Return the (X, Y) coordinate for the center point of the cell that contains the specified text.  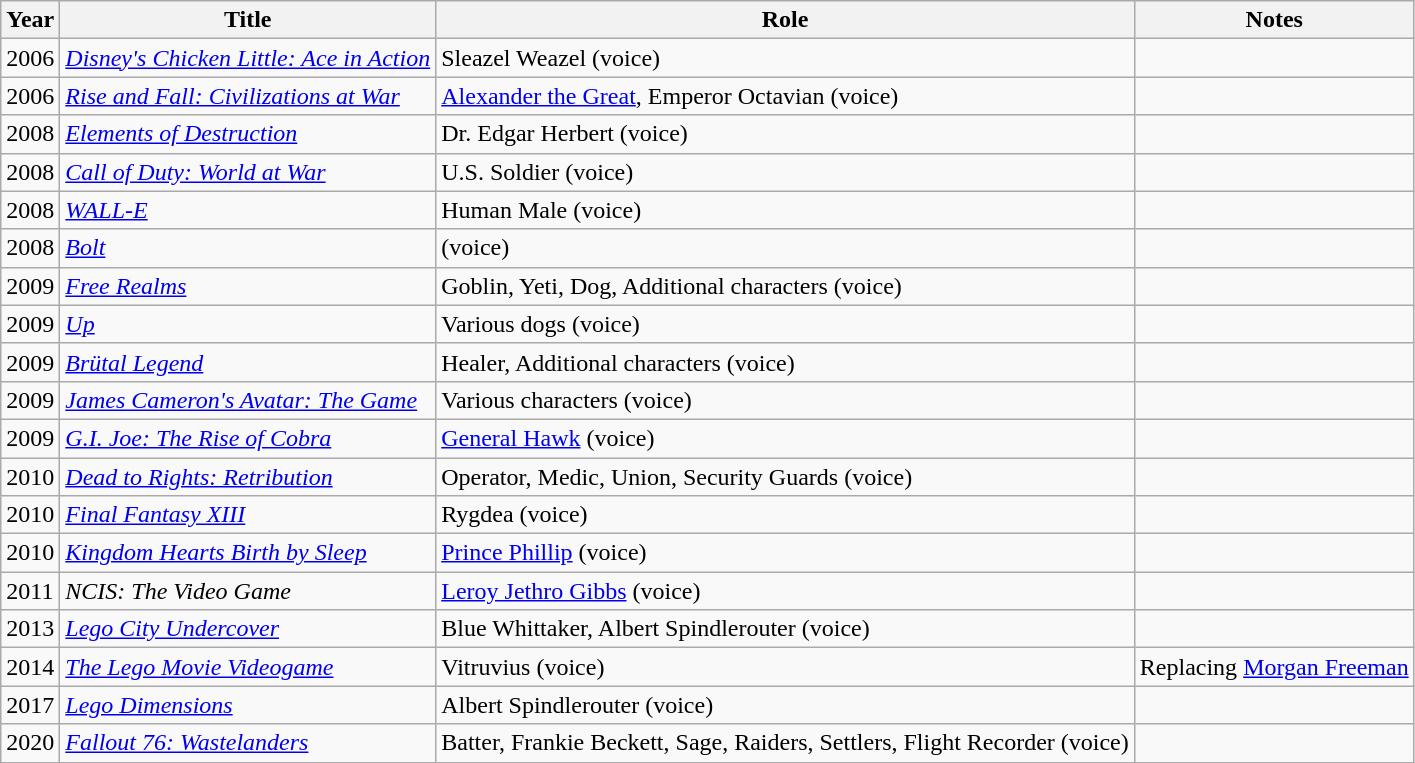
Notes (1274, 20)
Free Realms (248, 286)
Role (786, 20)
Various characters (voice) (786, 400)
2011 (30, 591)
Batter, Frankie Beckett, Sage, Raiders, Settlers, Flight Recorder (voice) (786, 743)
General Hawk (voice) (786, 438)
Operator, Medic, Union, Security Guards (voice) (786, 477)
Prince Phillip (voice) (786, 553)
The Lego Movie Videogame (248, 667)
Elements of Destruction (248, 134)
2013 (30, 629)
Final Fantasy XIII (248, 515)
Leroy Jethro Gibbs (voice) (786, 591)
Kingdom Hearts Birth by Sleep (248, 553)
Vitruvius (voice) (786, 667)
Alexander the Great, Emperor Octavian (voice) (786, 96)
Healer, Additional characters (voice) (786, 362)
Up (248, 324)
Year (30, 20)
Lego Dimensions (248, 705)
Goblin, Yeti, Dog, Additional characters (voice) (786, 286)
NCIS: The Video Game (248, 591)
G.I. Joe: The Rise of Cobra (248, 438)
Dr. Edgar Herbert (voice) (786, 134)
Replacing Morgan Freeman (1274, 667)
U.S. Soldier (voice) (786, 172)
Dead to Rights: Retribution (248, 477)
Lego City Undercover (248, 629)
Brütal Legend (248, 362)
Bolt (248, 248)
(voice) (786, 248)
Blue Whittaker, Albert Spindlerouter (voice) (786, 629)
Albert Spindlerouter (voice) (786, 705)
Call of Duty: World at War (248, 172)
Sleazel Weazel (voice) (786, 58)
James Cameron's Avatar: The Game (248, 400)
2017 (30, 705)
Fallout 76: Wastelanders (248, 743)
Human Male (voice) (786, 210)
2020 (30, 743)
Disney's Chicken Little: Ace in Action (248, 58)
WALL-E (248, 210)
2014 (30, 667)
Title (248, 20)
Rise and Fall: Civilizations at War (248, 96)
Rygdea (voice) (786, 515)
Various dogs (voice) (786, 324)
